Output the (X, Y) coordinate of the center of the cell containing the given text.  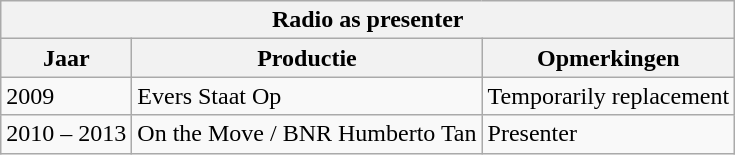
Evers Staat Op (307, 96)
Opmerkingen (608, 58)
2010 – 2013 (66, 134)
Temporarily replacement (608, 96)
Radio as presenter (368, 20)
On the Move / BNR Humberto Tan (307, 134)
2009 (66, 96)
Jaar (66, 58)
Presenter (608, 134)
Productie (307, 58)
